Return the [X, Y] coordinate for the center point of the cell that contains the specified text.  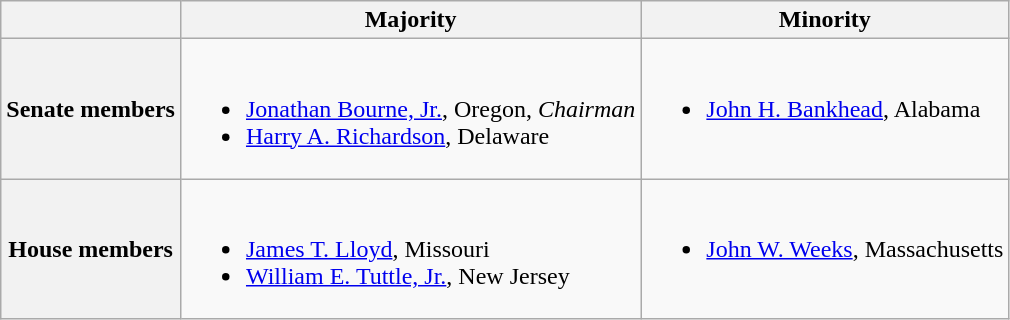
Majority [410, 20]
Jonathan Bourne, Jr., Oregon, ChairmanHarry A. Richardson, Delaware [410, 109]
House members [91, 249]
John H. Bankhead, Alabama [825, 109]
James T. Lloyd, MissouriWilliam E. Tuttle, Jr., New Jersey [410, 249]
Minority [825, 20]
Senate members [91, 109]
John W. Weeks, Massachusetts [825, 249]
